Find where the given text appears and provide that cell's center as (X, Y) coordinate. 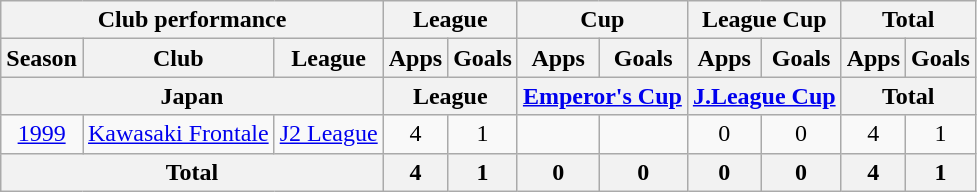
J2 League (328, 134)
Emperor's Cup (602, 96)
League Cup (764, 20)
Club (178, 58)
J.League Cup (764, 96)
1999 (42, 134)
Club performance (192, 20)
Japan (192, 96)
Kawasaki Frontale (178, 134)
Cup (602, 20)
Season (42, 58)
